Output the (X, Y) coordinate of the center of the cell containing the given text.  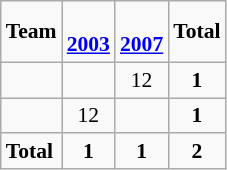
2 (196, 152)
Team (32, 32)
2007 (142, 32)
2003 (88, 32)
